Output the (x, y) coordinate of the center of the cell containing the given text.  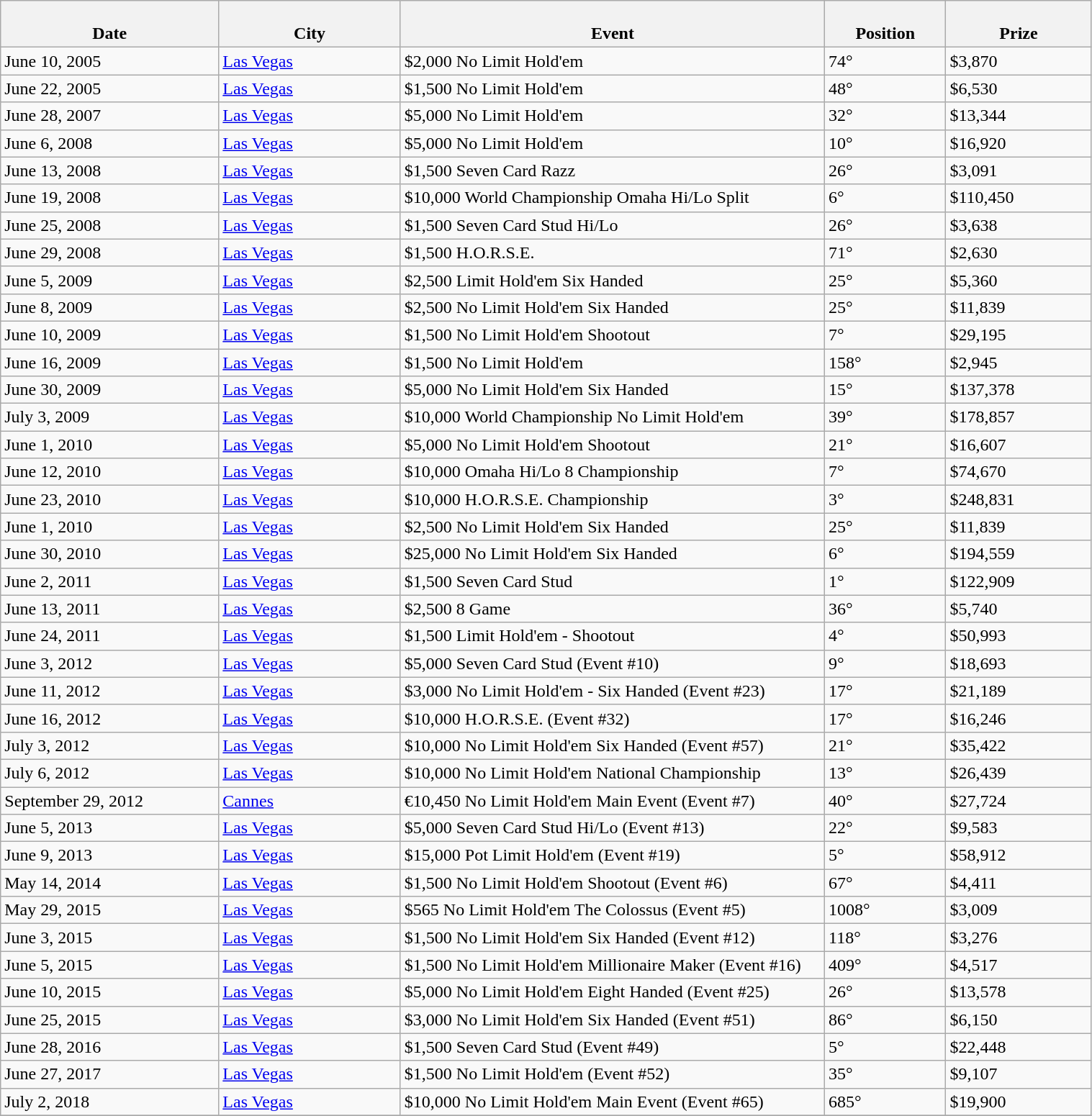
July 3, 2009 (109, 417)
$5,000 No Limit Hold'em Eight Handed (Event #25) (612, 992)
$50,993 (1019, 636)
$2,500 8 Game (612, 609)
3° (885, 499)
$1,500 Seven Card Stud Hi/Lo (612, 225)
June 30, 2010 (109, 554)
June 25, 2015 (109, 1020)
June 10, 2005 (109, 61)
$27,724 (1019, 801)
$1,500 Seven Card Stud (612, 581)
$16,246 (1019, 718)
June 8, 2009 (109, 307)
June 19, 2008 (109, 198)
$16,920 (1019, 143)
$122,909 (1019, 581)
$4,411 (1019, 883)
4° (885, 636)
Cannes (310, 801)
June 5, 2009 (109, 280)
June 10, 2015 (109, 992)
$5,000 Seven Card Stud Hi/Lo (Event #13) (612, 828)
$3,638 (1019, 225)
May 14, 2014 (109, 883)
13° (885, 773)
July 6, 2012 (109, 773)
$35,422 (1019, 745)
$2,000 No Limit Hold'em (612, 61)
June 22, 2005 (109, 89)
35° (885, 1074)
$5,740 (1019, 609)
$9,107 (1019, 1074)
158° (885, 362)
$6,150 (1019, 1020)
$21,189 (1019, 691)
June 12, 2010 (109, 472)
$9,583 (1019, 828)
685° (885, 1102)
$13,344 (1019, 116)
$110,450 (1019, 198)
$3,009 (1019, 910)
$3,870 (1019, 61)
June 10, 2009 (109, 335)
40° (885, 801)
$10,000 No Limit Hold'em Main Event (Event #65) (612, 1102)
118° (885, 938)
$16,607 (1019, 445)
June 30, 2009 (109, 390)
June 5, 2015 (109, 965)
$178,857 (1019, 417)
June 9, 2013 (109, 856)
June 28, 2007 (109, 116)
Prize (1019, 24)
$10,000 H.O.R.S.E. Championship (612, 499)
$3,276 (1019, 938)
€10,450 No Limit Hold'em Main Event (Event #7) (612, 801)
$1,500 No Limit Hold'em Shootout (612, 335)
June 16, 2009 (109, 362)
$5,000 No Limit Hold'em Six Handed (612, 390)
15° (885, 390)
74° (885, 61)
$1,500 Seven Card Razz (612, 171)
409° (885, 965)
67° (885, 883)
$10,000 World Championship No Limit Hold'em (612, 417)
June 6, 2008 (109, 143)
Position (885, 24)
$1,500 Limit Hold'em - Shootout (612, 636)
$1,500 No Limit Hold'em Shootout (Event #6) (612, 883)
July 3, 2012 (109, 745)
$10,000 World Championship Omaha Hi/Lo Split (612, 198)
71° (885, 253)
$74,670 (1019, 472)
June 16, 2012 (109, 718)
1° (885, 581)
July 2, 2018 (109, 1102)
$25,000 No Limit Hold'em Six Handed (612, 554)
Date (109, 24)
$18,693 (1019, 663)
$26,439 (1019, 773)
$29,195 (1019, 335)
$3,091 (1019, 171)
June 3, 2015 (109, 938)
$19,900 (1019, 1102)
September 29, 2012 (109, 801)
June 27, 2017 (109, 1074)
$1,500 Seven Card Stud (Event #49) (612, 1047)
22° (885, 828)
$2,500 Limit Hold'em Six Handed (612, 280)
$1,500 No Limit Hold'em Six Handed (Event #12) (612, 938)
$10,000 No Limit Hold'em Six Handed (Event #57) (612, 745)
June 13, 2008 (109, 171)
1008° (885, 910)
Event (612, 24)
$15,000 Pot Limit Hold'em (Event #19) (612, 856)
$3,000 No Limit Hold'em Six Handed (Event #51) (612, 1020)
$248,831 (1019, 499)
City (310, 24)
$10,000 No Limit Hold'em National Championship (612, 773)
$5,000 Seven Card Stud (Event #10) (612, 663)
$5,360 (1019, 280)
$13,578 (1019, 992)
June 2, 2011 (109, 581)
$1,500 No Limit Hold'em Millionaire Maker (Event #16) (612, 965)
June 28, 2016 (109, 1047)
June 11, 2012 (109, 691)
36° (885, 609)
$2,630 (1019, 253)
June 29, 2008 (109, 253)
86° (885, 1020)
$22,448 (1019, 1047)
39° (885, 417)
9° (885, 663)
$1,500 H.O.R.S.E. (612, 253)
$5,000 No Limit Hold'em Shootout (612, 445)
$1,500 No Limit Hold'em (Event #52) (612, 1074)
10° (885, 143)
June 25, 2008 (109, 225)
32° (885, 116)
$10,000 Omaha Hi/Lo 8 Championship (612, 472)
$3,000 No Limit Hold'em - Six Handed (Event #23) (612, 691)
$10,000 H.O.R.S.E. (Event #32) (612, 718)
June 24, 2011 (109, 636)
$2,945 (1019, 362)
48° (885, 89)
$137,378 (1019, 390)
June 5, 2013 (109, 828)
June 23, 2010 (109, 499)
May 29, 2015 (109, 910)
$6,530 (1019, 89)
$565 No Limit Hold'em The Colossus (Event #5) (612, 910)
$4,517 (1019, 965)
$194,559 (1019, 554)
$58,912 (1019, 856)
June 3, 2012 (109, 663)
June 13, 2011 (109, 609)
